Return the [X, Y] coordinate for the center point of the cell that contains the specified text.  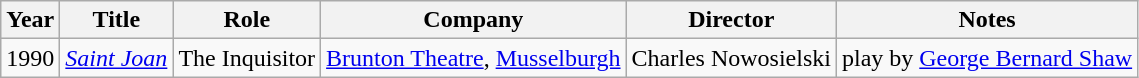
Notes [986, 20]
Brunton Theatre, Musselburgh [474, 58]
Year [30, 20]
Saint Joan [116, 58]
Title [116, 20]
Charles Nowosielski [731, 58]
Role [247, 20]
Director [731, 20]
Company [474, 20]
play by George Bernard Shaw [986, 58]
1990 [30, 58]
The Inquisitor [247, 58]
